Search for the cell housing the specified text and yield its [X, Y] center coordinate. 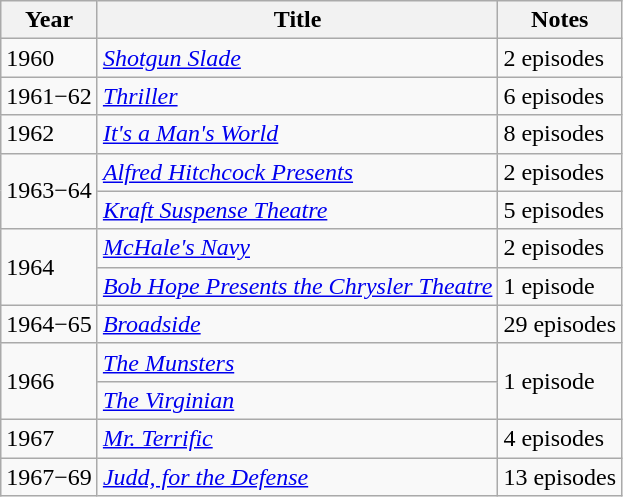
The Virginian [298, 400]
1962 [50, 134]
It's a Man's World [298, 134]
1967 [50, 438]
1967−69 [50, 477]
Mr. Terrific [298, 438]
4 episodes [560, 438]
1961−62 [50, 96]
Thriller [298, 96]
1960 [50, 58]
Judd, for the Defense [298, 477]
13 episodes [560, 477]
8 episodes [560, 134]
29 episodes [560, 324]
Bob Hope Presents the Chrysler Theatre [298, 286]
Broadside [298, 324]
1964−65 [50, 324]
1963−64 [50, 191]
1964 [50, 267]
Kraft Suspense Theatre [298, 210]
McHale's Navy [298, 248]
The Munsters [298, 362]
1966 [50, 381]
Year [50, 20]
5 episodes [560, 210]
Alfred Hitchcock Presents [298, 172]
6 episodes [560, 96]
Notes [560, 20]
Shotgun Slade [298, 58]
Title [298, 20]
